Scan for the cell matching the given text and deliver its [x, y] coordinate at center. 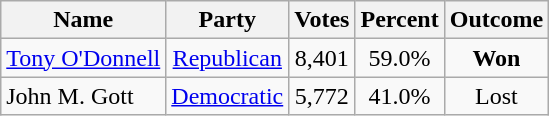
8,401 [322, 58]
5,772 [322, 96]
Lost [496, 96]
John M. Gott [84, 96]
Republican [228, 58]
Party [228, 20]
Name [84, 20]
Tony O'Donnell [84, 58]
Percent [400, 20]
Won [496, 58]
59.0% [400, 58]
41.0% [400, 96]
Democratic [228, 96]
Votes [322, 20]
Outcome [496, 20]
